Search for the cell housing the specified text and yield its [X, Y] center coordinate. 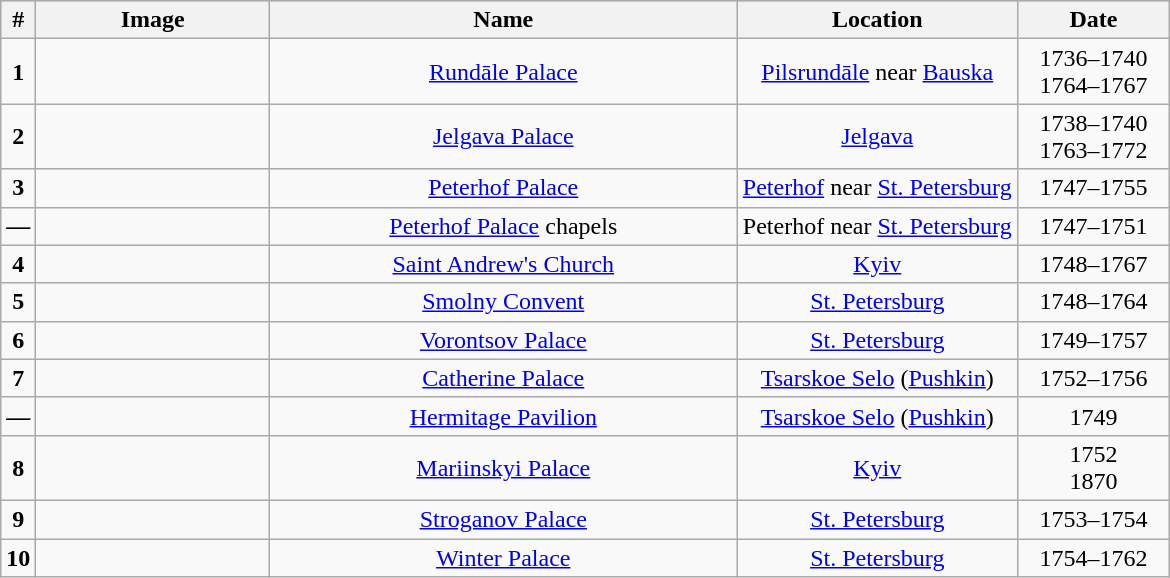
Hermitage Pavilion [504, 416]
Smolny Convent [504, 302]
10 [18, 557]
Rundāle Palace [504, 72]
Catherine Palace [504, 378]
2 [18, 136]
1749 [1094, 416]
3 [18, 188]
8 [18, 468]
1736–17401764–1767 [1094, 72]
17521870 [1094, 468]
Saint Andrew's Church [504, 264]
Peterhof Palace [504, 188]
1752–1756 [1094, 378]
1754–1762 [1094, 557]
Stroganov Palace [504, 519]
Vorontsov Palace [504, 340]
1753–1754 [1094, 519]
1748–1764 [1094, 302]
1747–1755 [1094, 188]
9 [18, 519]
Peterhof Palace chapels [504, 226]
# [18, 20]
Pilsrundāle near Bauska [877, 72]
Mariinskyi Palace [504, 468]
1 [18, 72]
6 [18, 340]
Image [153, 20]
5 [18, 302]
7 [18, 378]
4 [18, 264]
1738–17401763–1772 [1094, 136]
1747–1751 [1094, 226]
1748–1767 [1094, 264]
Winter Palace [504, 557]
Jelgava Palace [504, 136]
1749–1757 [1094, 340]
Location [877, 20]
Name [504, 20]
Date [1094, 20]
Jelgava [877, 136]
